Capture the cell that displays the provided text and extract its (X, Y) central coordinate. 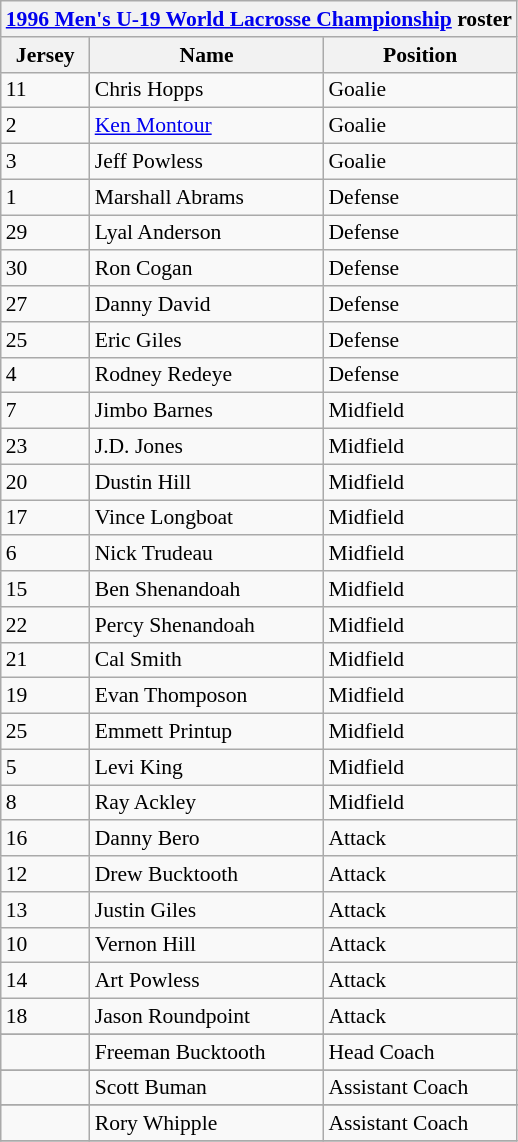
Position (420, 55)
5 (46, 767)
16 (46, 839)
Head Coach (420, 1052)
Rodney Redeye (207, 375)
Drew Bucktooth (207, 874)
Ken Montour (207, 126)
Dustin Hill (207, 482)
7 (46, 411)
4 (46, 375)
15 (46, 589)
13 (46, 910)
30 (46, 269)
14 (46, 981)
29 (46, 233)
Levi King (207, 767)
2 (46, 126)
Percy Shenandoah (207, 625)
17 (46, 518)
Cal Smith (207, 660)
22 (46, 625)
Lyal Anderson (207, 233)
Danny Bero (207, 839)
Jersey (46, 55)
11 (46, 90)
Justin Giles (207, 910)
Chris Hopps (207, 90)
19 (46, 696)
J.D. Jones (207, 447)
23 (46, 447)
Jason Roundpoint (207, 1017)
Jimbo Barnes (207, 411)
Ben Shenandoah (207, 589)
Rory Whipple (207, 1124)
Art Powless (207, 981)
12 (46, 874)
Ray Ackley (207, 803)
1996 Men's U-19 World Lacrosse Championship roster (259, 19)
21 (46, 660)
Ron Cogan (207, 269)
Vince Longboat (207, 518)
Emmett Printup (207, 732)
Name (207, 55)
Nick Trudeau (207, 554)
27 (46, 304)
6 (46, 554)
Danny David (207, 304)
18 (46, 1017)
Vernon Hill (207, 945)
Scott Buman (207, 1088)
10 (46, 945)
Jeff Powless (207, 162)
Eric Giles (207, 340)
20 (46, 482)
1 (46, 197)
Marshall Abrams (207, 197)
Freeman Bucktooth (207, 1052)
Evan Thomposon (207, 696)
3 (46, 162)
8 (46, 803)
